Return [x, y] of the center of cell containing provided text 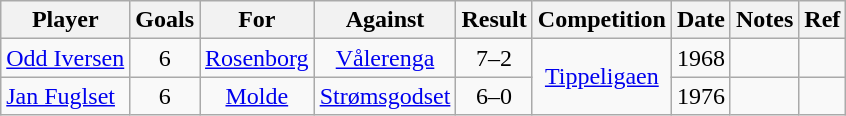
For [258, 20]
Jan Fuglset [66, 96]
1968 [700, 58]
Vålerenga [385, 58]
7–2 [494, 58]
Goals [165, 20]
Molde [258, 96]
Tippeligaen [602, 77]
6–0 [494, 96]
Strømsgodset [385, 96]
1976 [700, 96]
Result [494, 20]
Notes [764, 20]
Competition [602, 20]
Player [66, 20]
Date [700, 20]
Ref [822, 20]
Rosenborg [258, 58]
Against [385, 20]
Odd Iversen [66, 58]
